Output the [X, Y] coordinate of the center of the cell containing the given text.  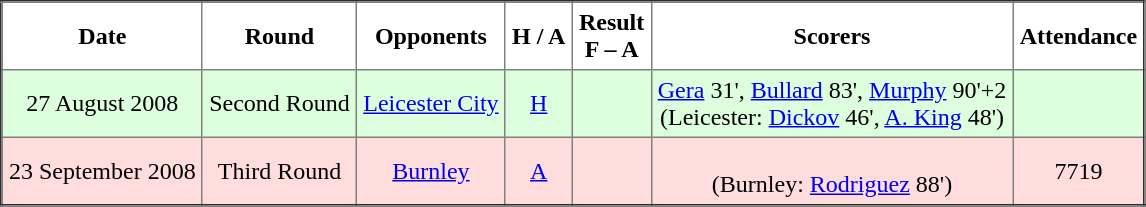
Opponents [432, 36]
Scorers [832, 36]
ResultF – A [612, 36]
Date [102, 36]
27 August 2008 [102, 104]
Gera 31', Bullard 83', Murphy 90'+2(Leicester: Dickov 46', A. King 48') [832, 104]
Third Round [279, 171]
7719 [1079, 171]
A [538, 171]
Leicester City [432, 104]
23 September 2008 [102, 171]
Attendance [1079, 36]
(Burnley: Rodriguez 88') [832, 171]
H [538, 104]
H / A [538, 36]
Round [279, 36]
Burnley [432, 171]
Second Round [279, 104]
